Identify which cell holds the provided text, then report its (x, y) central coordinate. 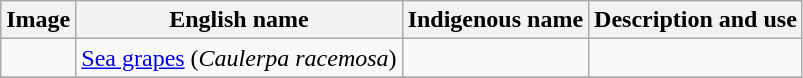
Image (38, 20)
English name (239, 20)
Description and use (696, 20)
Indigenous name (495, 20)
Sea grapes (Caulerpa racemosa) (239, 58)
